Provide the [x, y] coordinate of the cell's center where the given text is located.  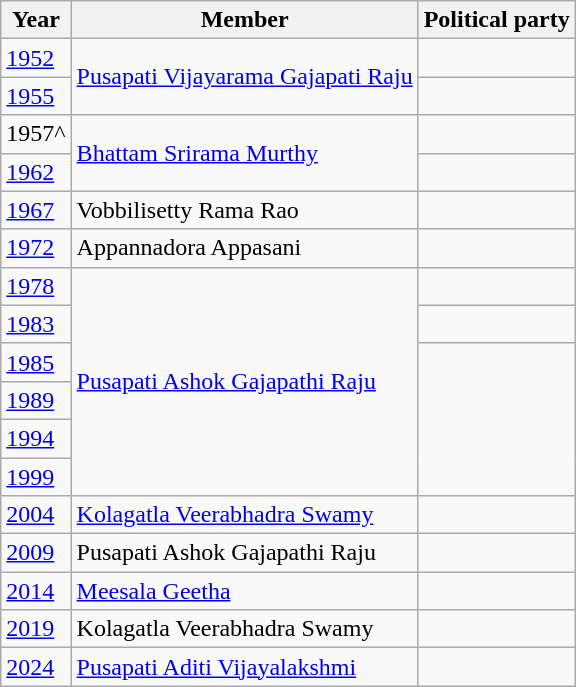
2009 [36, 553]
1999 [36, 477]
2024 [36, 667]
1952 [36, 58]
Bhattam Srirama Murthy [244, 153]
1983 [36, 324]
1985 [36, 362]
1994 [36, 438]
Member [244, 20]
2004 [36, 515]
Political party [496, 20]
2019 [36, 629]
Year [36, 20]
Vobbilisetty Rama Rao [244, 210]
1989 [36, 400]
1957^ [36, 134]
Appannadora Appasani [244, 248]
1967 [36, 210]
1962 [36, 172]
Pusapati Aditi Vijayalakshmi [244, 667]
1972 [36, 248]
Pusapati Vijayarama Gajapati Raju [244, 77]
1978 [36, 286]
1955 [36, 96]
Meesala Geetha [244, 591]
2014 [36, 591]
